Identify which cell holds the provided text, then report its [X, Y] central coordinate. 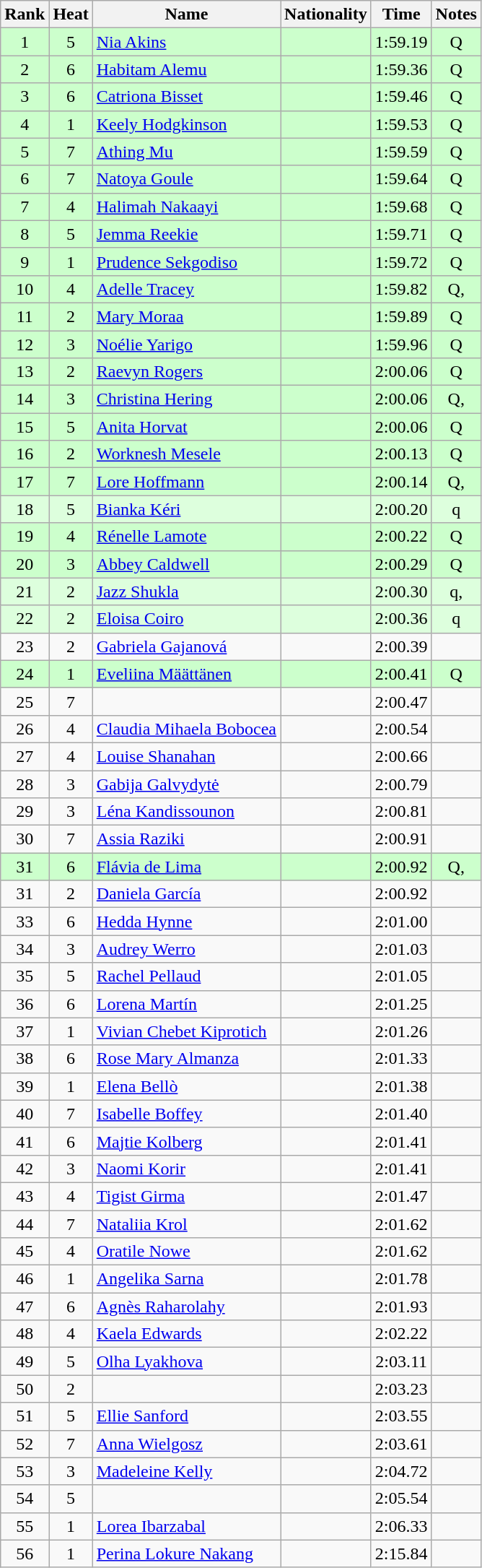
Worknesh Mesele [186, 454]
q, [456, 592]
27 [25, 756]
2:00.41 [401, 674]
53 [25, 1471]
Claudia Mihaela Bobocea [186, 729]
2:03.23 [401, 1389]
Gabriela Gajanová [186, 646]
Flávia de Lima [186, 867]
24 [25, 674]
Perina Lokure Nakang [186, 1554]
Bianka Kéri [186, 509]
49 [25, 1361]
38 [25, 1059]
Rachel Pellaud [186, 976]
1:59.82 [401, 289]
26 [25, 729]
Daniela García [186, 894]
50 [25, 1389]
Jemma Reekie [186, 234]
1:59.89 [401, 316]
11 [25, 316]
Eveliina Määttänen [186, 674]
2:03.61 [401, 1444]
2:00.14 [401, 482]
Jazz Shukla [186, 592]
39 [25, 1086]
Assia Raziki [186, 839]
29 [25, 812]
34 [25, 949]
Natalіia Krol [186, 1224]
Lore Hoffmann [186, 482]
Anita Horvat [186, 427]
Olha Lyakhova [186, 1361]
33 [25, 922]
Noélie Yarigo [186, 345]
17 [25, 482]
1:59.71 [401, 234]
37 [25, 1031]
44 [25, 1224]
19 [25, 537]
Mary Moraa [186, 316]
2:00.13 [401, 454]
28 [25, 784]
1:59.46 [401, 97]
Kaela Edwards [186, 1334]
1:59.53 [401, 124]
20 [25, 564]
Nationality [326, 14]
Catriona Bisset [186, 97]
2:01.78 [401, 1279]
2:00.81 [401, 812]
Léna Kandissounon [186, 812]
Audrey Werro [186, 949]
Athing Mu [186, 152]
Gabija Galvydytė [186, 784]
Heat [71, 14]
25 [25, 701]
16 [25, 454]
Halimah Nakaayi [186, 207]
2:15.84 [401, 1554]
Keely Hodgkinson [186, 124]
Christina Hering [186, 399]
1:59.59 [401, 152]
8 [25, 234]
2:00.22 [401, 537]
Name [186, 14]
1:59.68 [401, 207]
2:05.54 [401, 1499]
2:01.93 [401, 1307]
35 [25, 976]
Tigist Girma [186, 1196]
2:00.30 [401, 592]
2:00.66 [401, 756]
2:03.55 [401, 1416]
2:01.40 [401, 1114]
10 [25, 289]
Lorea Ibarzabal [186, 1526]
Nia Akins [186, 42]
Natoya Goule [186, 179]
Angelika Sarna [186, 1279]
12 [25, 345]
47 [25, 1307]
1:59.96 [401, 345]
Isabelle Boffey [186, 1114]
36 [25, 1004]
1:59.64 [401, 179]
Oratile Nowe [186, 1252]
2:01.47 [401, 1196]
2:00.36 [401, 619]
51 [25, 1416]
2:03.11 [401, 1361]
2:01.33 [401, 1059]
2:00.39 [401, 646]
2:01.38 [401, 1086]
22 [25, 619]
14 [25, 399]
Anna Wielgosz [186, 1444]
2:01.25 [401, 1004]
Agnès Raharolahy [186, 1307]
13 [25, 372]
45 [25, 1252]
40 [25, 1114]
54 [25, 1499]
2:00.54 [401, 729]
Raevyn Rogers [186, 372]
Hedda Hynne [186, 922]
2:01.26 [401, 1031]
48 [25, 1334]
2:01.03 [401, 949]
Vivian Chebet Kiprotich [186, 1031]
Abbey Caldwell [186, 564]
2:00.20 [401, 509]
Prudence Sekgodiso [186, 261]
9 [25, 261]
21 [25, 592]
Rank [25, 14]
18 [25, 509]
Naomi Korir [186, 1169]
1:59.36 [401, 69]
46 [25, 1279]
2:01.00 [401, 922]
55 [25, 1526]
Time [401, 14]
Adelle Tracey [186, 289]
Ellie Sanford [186, 1416]
42 [25, 1169]
Lorena Martín [186, 1004]
Eloisa Coiro [186, 619]
Habitam Alemu [186, 69]
2:00.91 [401, 839]
15 [25, 427]
Notes [456, 14]
2:00.47 [401, 701]
41 [25, 1141]
Rénelle Lamote [186, 537]
Majtie Kolberg [186, 1141]
Madeleine Kelly [186, 1471]
Louise Shanahan [186, 756]
2:00.79 [401, 784]
23 [25, 646]
Rose Mary Almanza [186, 1059]
2:04.72 [401, 1471]
1:59.19 [401, 42]
56 [25, 1554]
2:00.29 [401, 564]
1:59.72 [401, 261]
2:02.22 [401, 1334]
Elena Bellò [186, 1086]
2:06.33 [401, 1526]
52 [25, 1444]
43 [25, 1196]
30 [25, 839]
2:01.05 [401, 976]
